Extract the [X, Y] coordinate from the center of the cell holding the provided text.  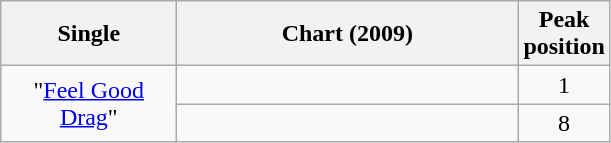
Chart (2009) [348, 34]
8 [564, 123]
Peakposition [564, 34]
1 [564, 85]
Single [89, 34]
"Feel Good Drag" [89, 104]
